Output the [X, Y] coordinate of the center of the cell containing the given text.  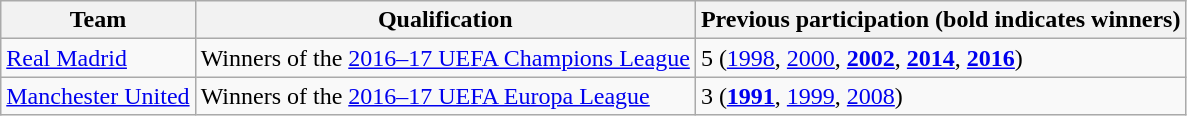
Manchester United [98, 96]
Qualification [445, 20]
Team [98, 20]
5 (1998, 2000, 2002, 2014, 2016) [940, 58]
Winners of the 2016–17 UEFA Champions League [445, 58]
Previous participation (bold indicates winners) [940, 20]
Real Madrid [98, 58]
Winners of the 2016–17 UEFA Europa League [445, 96]
3 (1991, 1999, 2008) [940, 96]
